Extract the (x, y) coordinate from the center of the cell holding the provided text.  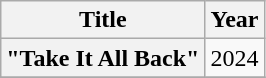
Title (103, 20)
"Take It All Back" (103, 58)
Year (234, 20)
2024 (234, 58)
